Search for the cell housing the specified text and yield its [x, y] center coordinate. 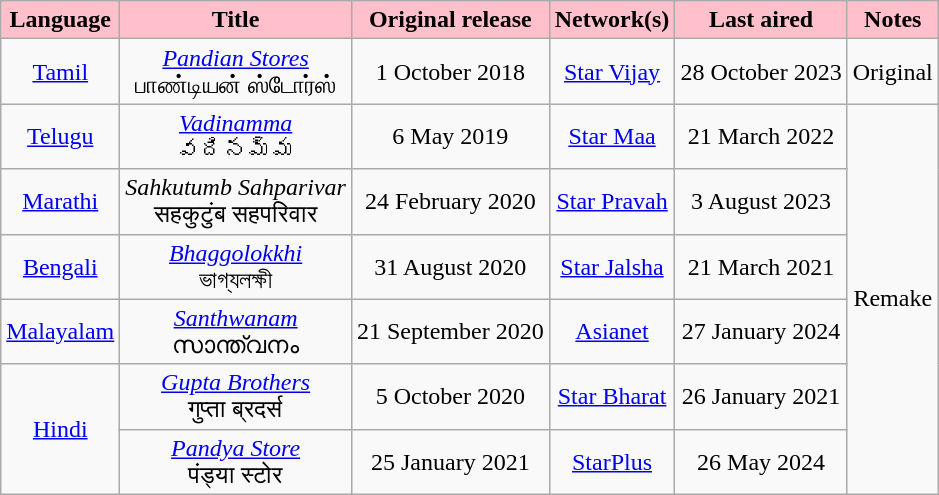
Asianet [612, 332]
StarPlus [612, 462]
26 May 2024 [761, 462]
Santhwanam സാന്ത്വനം [236, 332]
25 January 2021 [450, 462]
26 January 2021 [761, 396]
1 October 2018 [450, 72]
Original [892, 72]
Pandya Store पंड्या स्टोर [236, 462]
Last aired [761, 20]
Telugu [60, 136]
Star Bharat [612, 396]
Tamil [60, 72]
Original release [450, 20]
Marathi [60, 202]
21 March 2022 [761, 136]
Bengali [60, 266]
21 September 2020 [450, 332]
Title [236, 20]
28 October 2023 [761, 72]
Star Vijay [612, 72]
21 March 2021 [761, 266]
5 October 2020 [450, 396]
Vadinamma వదినమ్మ [236, 136]
Hindi [60, 429]
Sahkutumb Sahparivar सहकुटुंब सहपरिवार [236, 202]
Star Pravah [612, 202]
31 August 2020 [450, 266]
6 May 2019 [450, 136]
24 February 2020 [450, 202]
Notes [892, 20]
Star Maa [612, 136]
3 August 2023 [761, 202]
Language [60, 20]
Bhaggolokkhi ভাগ্যলক্ষী [236, 266]
Pandian Stores பாண்டியன் ஸ்டோர்ஸ் [236, 72]
Malayalam [60, 332]
Star Jalsha [612, 266]
Gupta Brothers गुप्ता ब्रदर्स [236, 396]
Remake [892, 299]
27 January 2024 [761, 332]
Network(s) [612, 20]
